Return the (x, y) coordinate for the center point of the cell that contains the specified text.  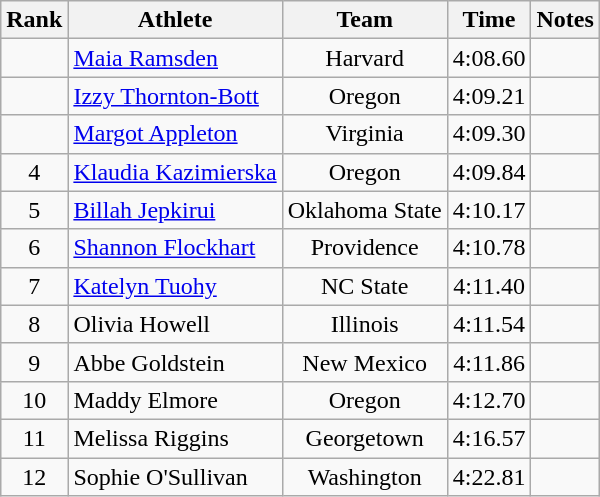
Shannon Flockhart (175, 248)
5 (34, 210)
Abbe Goldstein (175, 362)
Margot Appleton (175, 134)
4:08.60 (489, 58)
NC State (364, 286)
4:12.70 (489, 400)
10 (34, 400)
Notes (565, 20)
Maia Ramsden (175, 58)
4:10.17 (489, 210)
Time (489, 20)
4:09.30 (489, 134)
Team (364, 20)
9 (34, 362)
4:11.86 (489, 362)
Olivia Howell (175, 324)
Rank (34, 20)
Billah Jepkirui (175, 210)
Providence (364, 248)
Sophie O'Sullivan (175, 477)
6 (34, 248)
Illinois (364, 324)
4 (34, 172)
Melissa Riggins (175, 438)
Maddy Elmore (175, 400)
Katelyn Tuohy (175, 286)
4:10.78 (489, 248)
New Mexico (364, 362)
8 (34, 324)
Klaudia Kazimierska (175, 172)
4:11.40 (489, 286)
Oklahoma State (364, 210)
Harvard (364, 58)
Georgetown (364, 438)
4:09.21 (489, 96)
4:09.84 (489, 172)
11 (34, 438)
7 (34, 286)
4:11.54 (489, 324)
Virginia (364, 134)
Athlete (175, 20)
Washington (364, 477)
4:16.57 (489, 438)
Izzy Thornton-Bott (175, 96)
12 (34, 477)
4:22.81 (489, 477)
